Locate the cell with the specified text and output its (X, Y) center coordinate. 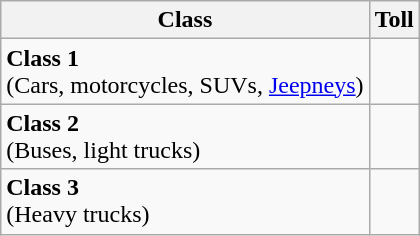
Class 2(Buses, light trucks) (185, 136)
Class (185, 20)
Class 1(Cars, motorcycles, SUVs, Jeepneys) (185, 72)
Toll (394, 20)
Class 3(Heavy trucks) (185, 202)
